Identify which cell holds the provided text, then report its (x, y) central coordinate. 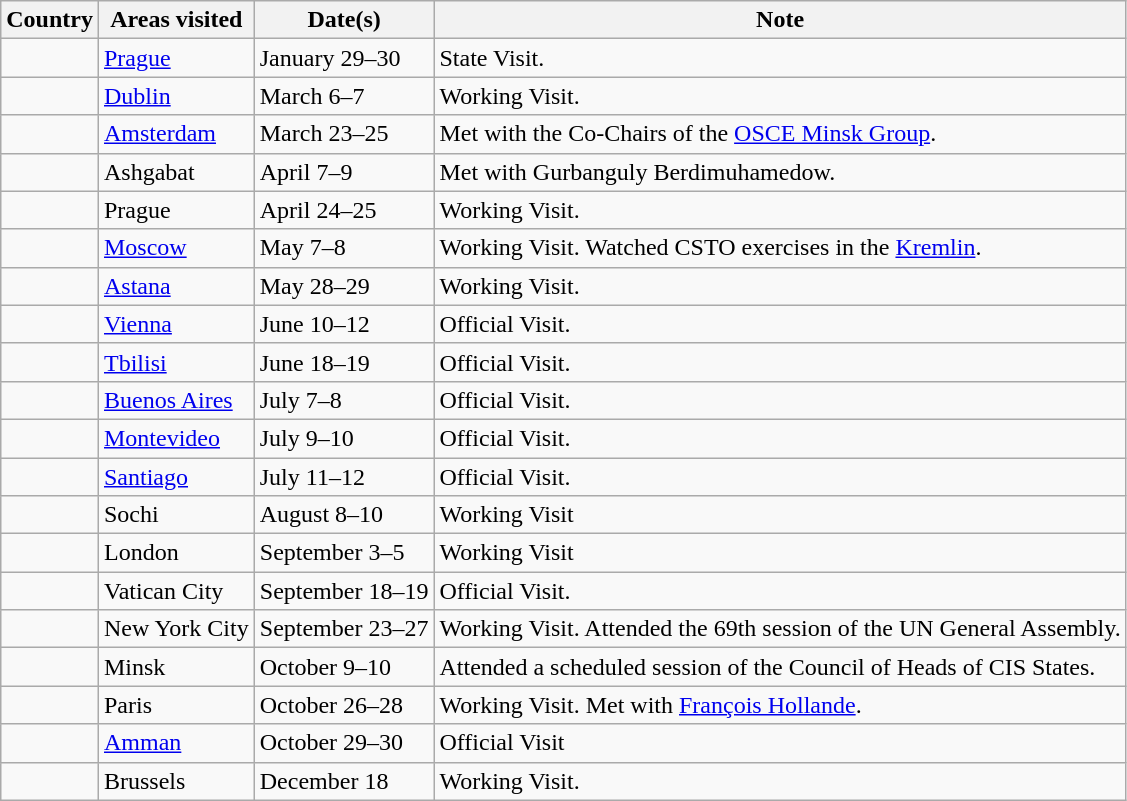
April 7–9 (344, 172)
March 6–7 (344, 96)
Montevideo (176, 438)
Attended a scheduled session of the Council of Heads of CIS States. (780, 667)
Note (780, 20)
Vatican City (176, 591)
December 18 (344, 781)
Amman (176, 743)
Areas visited (176, 20)
July 9–10 (344, 438)
Paris (176, 705)
Amsterdam (176, 134)
Tbilisi (176, 362)
Dublin (176, 96)
Working Visit. Watched CSTO exercises in the Kremlin. (780, 248)
October 29–30 (344, 743)
July 7–8 (344, 400)
October 26–28 (344, 705)
Minsk (176, 667)
January 29–30 (344, 58)
London (176, 553)
September 3–5 (344, 553)
Ashgabat (176, 172)
State Visit. (780, 58)
April 24–25 (344, 210)
Official Visit (780, 743)
September 23–27 (344, 629)
Vienna (176, 324)
Astana (176, 286)
Working Visit. Met with François Hollande. (780, 705)
August 8–10 (344, 515)
Country (50, 20)
October 9–10 (344, 667)
May 7–8 (344, 248)
Working Visit. Attended the 69th session of the UN General Assembly. (780, 629)
Met with the Co-Chairs of the OSCE Minsk Group. (780, 134)
Santiago (176, 477)
New York City (176, 629)
Buenos Aires (176, 400)
Met with Gurbanguly Berdimuhamedow. (780, 172)
June 10–12 (344, 324)
Moscow (176, 248)
July 11–12 (344, 477)
September 18–19 (344, 591)
Date(s) (344, 20)
Brussels (176, 781)
June 18–19 (344, 362)
Sochi (176, 515)
March 23–25 (344, 134)
May 28–29 (344, 286)
